From the cell containing the given text, extract its center point as [X, Y] coordinate. 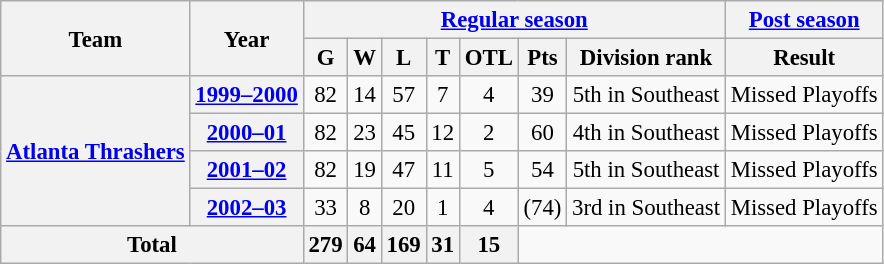
15 [488, 245]
19 [364, 170]
7 [442, 95]
33 [326, 208]
1999–2000 [246, 95]
8 [364, 208]
L [404, 58]
Team [96, 38]
12 [442, 133]
(74) [542, 208]
47 [404, 170]
Post season [804, 20]
5 [488, 170]
4th in Southeast [646, 133]
Atlanta Thrashers [96, 151]
Year [246, 38]
Pts [542, 58]
23 [364, 133]
G [326, 58]
W [364, 58]
Total [152, 245]
54 [542, 170]
279 [326, 245]
Division rank [646, 58]
64 [364, 245]
3rd in Southeast [646, 208]
14 [364, 95]
57 [404, 95]
60 [542, 133]
2000–01 [246, 133]
1 [442, 208]
T [442, 58]
OTL [488, 58]
45 [404, 133]
Regular season [514, 20]
Result [804, 58]
20 [404, 208]
169 [404, 245]
2 [488, 133]
39 [542, 95]
2001–02 [246, 170]
31 [442, 245]
2002–03 [246, 208]
11 [442, 170]
